Identify which cell holds the provided text, then report its (x, y) central coordinate. 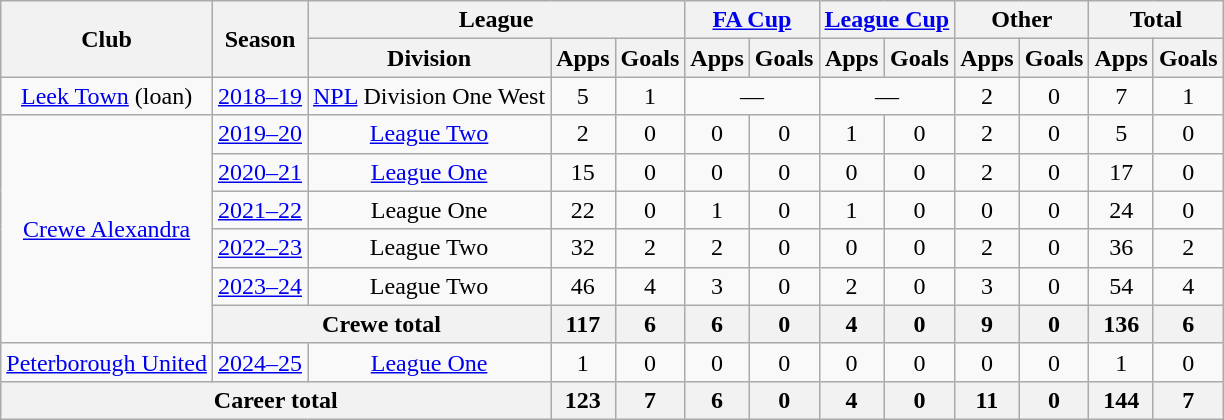
9 (987, 324)
54 (1121, 286)
2023–24 (260, 286)
Leek Town (loan) (107, 96)
Total (1156, 20)
League Cup (887, 20)
League (496, 20)
NPL Division One West (430, 96)
Crewe Alexandra (107, 229)
Division (430, 58)
FA Cup (752, 20)
Other (1022, 20)
15 (583, 172)
136 (1121, 324)
2021–22 (260, 210)
123 (583, 400)
22 (583, 210)
2020–21 (260, 172)
32 (583, 248)
144 (1121, 400)
17 (1121, 172)
Career total (276, 400)
36 (1121, 248)
11 (987, 400)
2018–19 (260, 96)
Club (107, 39)
Season (260, 39)
2024–25 (260, 362)
2022–23 (260, 248)
117 (583, 324)
46 (583, 286)
Peterborough United (107, 362)
Crewe total (381, 324)
24 (1121, 210)
2019–20 (260, 134)
